Determine the (x, y) coordinate at the center of the cell enclosing the given text.  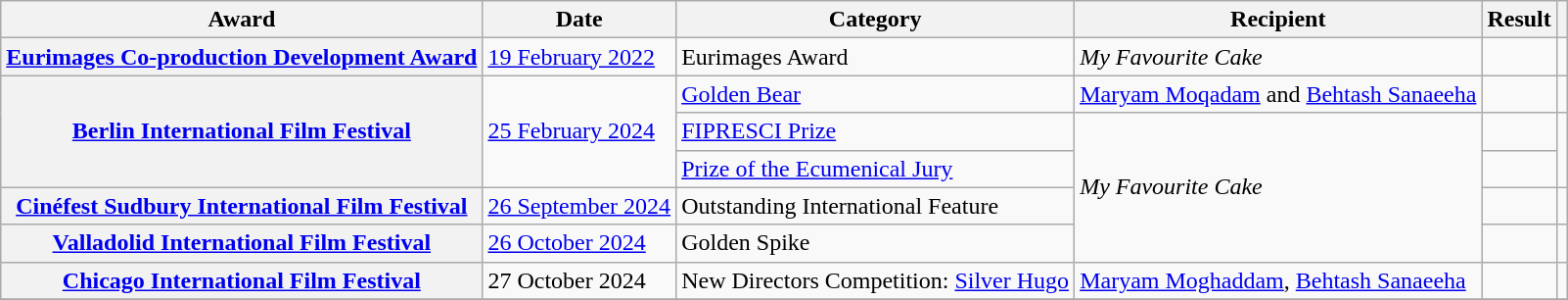
Eurimages Co-production Development Award (242, 57)
Prize of the Ecumenical Jury (875, 169)
Result (1519, 20)
Eurimages Award (875, 57)
Cinéfest Sudbury International Film Festival (242, 206)
New Directors Competition: Silver Hugo (875, 280)
26 September 2024 (579, 206)
27 October 2024 (579, 280)
Outstanding International Feature (875, 206)
Date (579, 20)
Chicago International Film Festival (242, 280)
25 February 2024 (579, 131)
Golden Bear (875, 94)
FIPRESCI Prize (875, 131)
Recipient (1278, 20)
19 February 2022 (579, 57)
Berlin International Film Festival (242, 131)
Category (875, 20)
26 October 2024 (579, 243)
Valladolid International Film Festival (242, 243)
Award (242, 20)
Maryam Moqadam and Behtash Sanaeeha (1278, 94)
Maryam Moghaddam, Behtash Sanaeeha (1278, 280)
Golden Spike (875, 243)
